Capture the cell that displays the provided text and extract its [x, y] central coordinate. 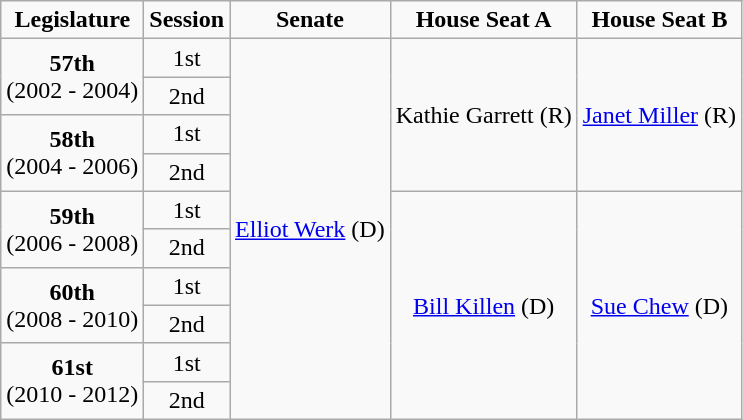
61st (2010 - 2012) [72, 381]
57th (2002 - 2004) [72, 77]
59th (2006 - 2008) [72, 229]
Senate [310, 20]
58th (2004 - 2006) [72, 153]
Session [187, 20]
Kathie Garrett (R) [484, 115]
House Seat B [659, 20]
Legislature [72, 20]
60th (2008 - 2010) [72, 305]
Janet Miller (R) [659, 115]
Elliot Werk (D) [310, 230]
Sue Chew (D) [659, 305]
House Seat A [484, 20]
Bill Killen (D) [484, 305]
